Identify which cell holds the provided text, then report its [X, Y] central coordinate. 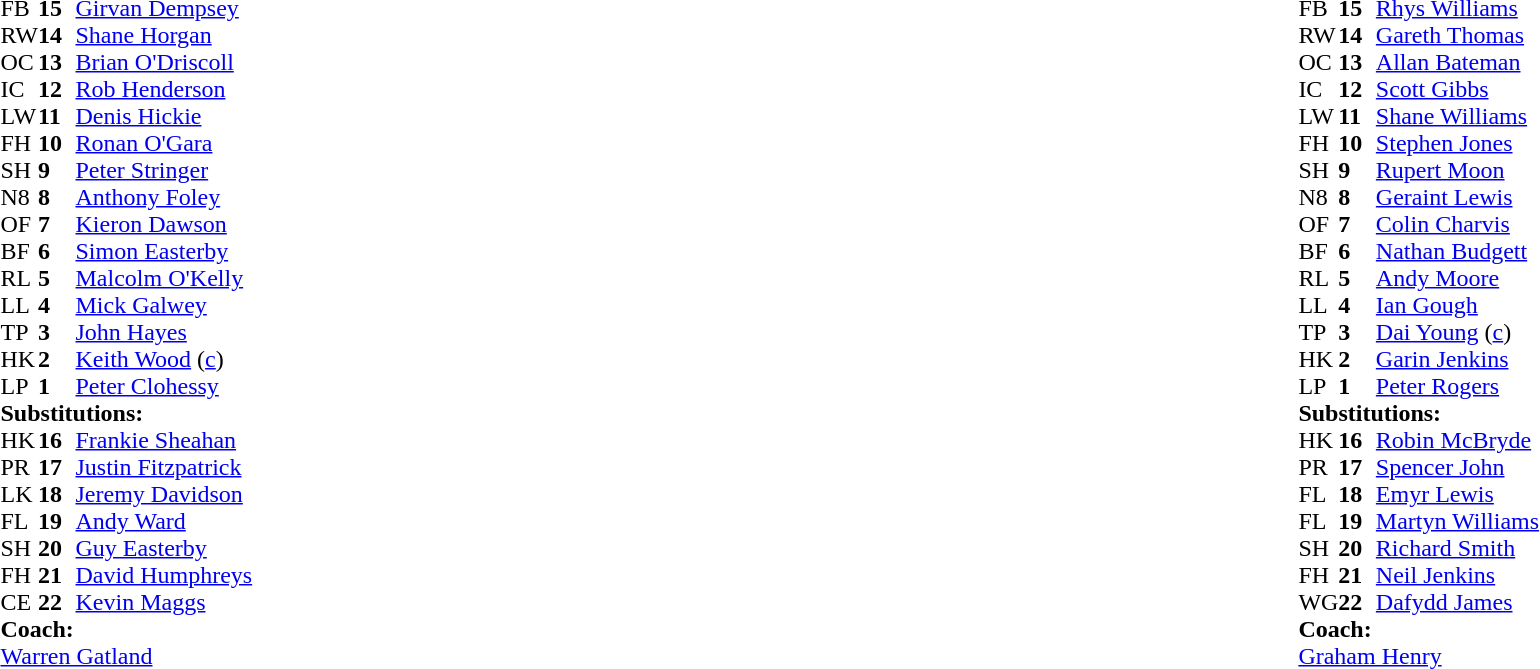
Ian Gough [1458, 306]
Kieron Dawson [164, 224]
David Humphreys [164, 576]
Denis Hickie [164, 116]
Brian O'Driscoll [164, 62]
Martyn Williams [1458, 522]
Andy Ward [164, 522]
Mick Galwey [164, 306]
CE [19, 602]
Stephen Jones [1458, 144]
Keith Wood (c) [164, 360]
Guy Easterby [164, 548]
Peter Rogers [1458, 386]
Graham Henry [1418, 656]
Kevin Maggs [164, 602]
John Hayes [164, 332]
LK [19, 494]
Peter Clohessy [164, 386]
Shane Williams [1458, 116]
Spencer John [1458, 468]
Robin McBryde [1458, 440]
Scott Gibbs [1458, 90]
Andy Moore [1458, 278]
Colin Charvis [1458, 224]
WG [1318, 602]
Emyr Lewis [1458, 494]
Ronan O'Gara [164, 144]
Richard Smith [1458, 548]
Warren Gatland [126, 656]
Gareth Thomas [1458, 36]
Justin Fitzpatrick [164, 468]
Simon Easterby [164, 252]
Dai Young (c) [1458, 332]
Jeremy Davidson [164, 494]
Garin Jenkins [1458, 360]
Peter Stringer [164, 170]
Rupert Moon [1458, 170]
Nathan Budgett [1458, 252]
Neil Jenkins [1458, 576]
Malcolm O'Kelly [164, 278]
Frankie Sheahan [164, 440]
Allan Bateman [1458, 62]
Rob Henderson [164, 90]
Anthony Foley [164, 198]
Geraint Lewis [1458, 198]
Dafydd James [1458, 602]
Shane Horgan [164, 36]
